For the text-containing cell, return its midpoint in (X, Y) coordinate format. 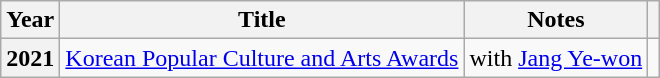
with Jang Ye-won (556, 58)
Title (262, 20)
Korean Popular Culture and Arts Awards (262, 58)
2021 (30, 58)
Year (30, 20)
Notes (556, 20)
